Search for the cell housing the specified text and yield its (X, Y) center coordinate. 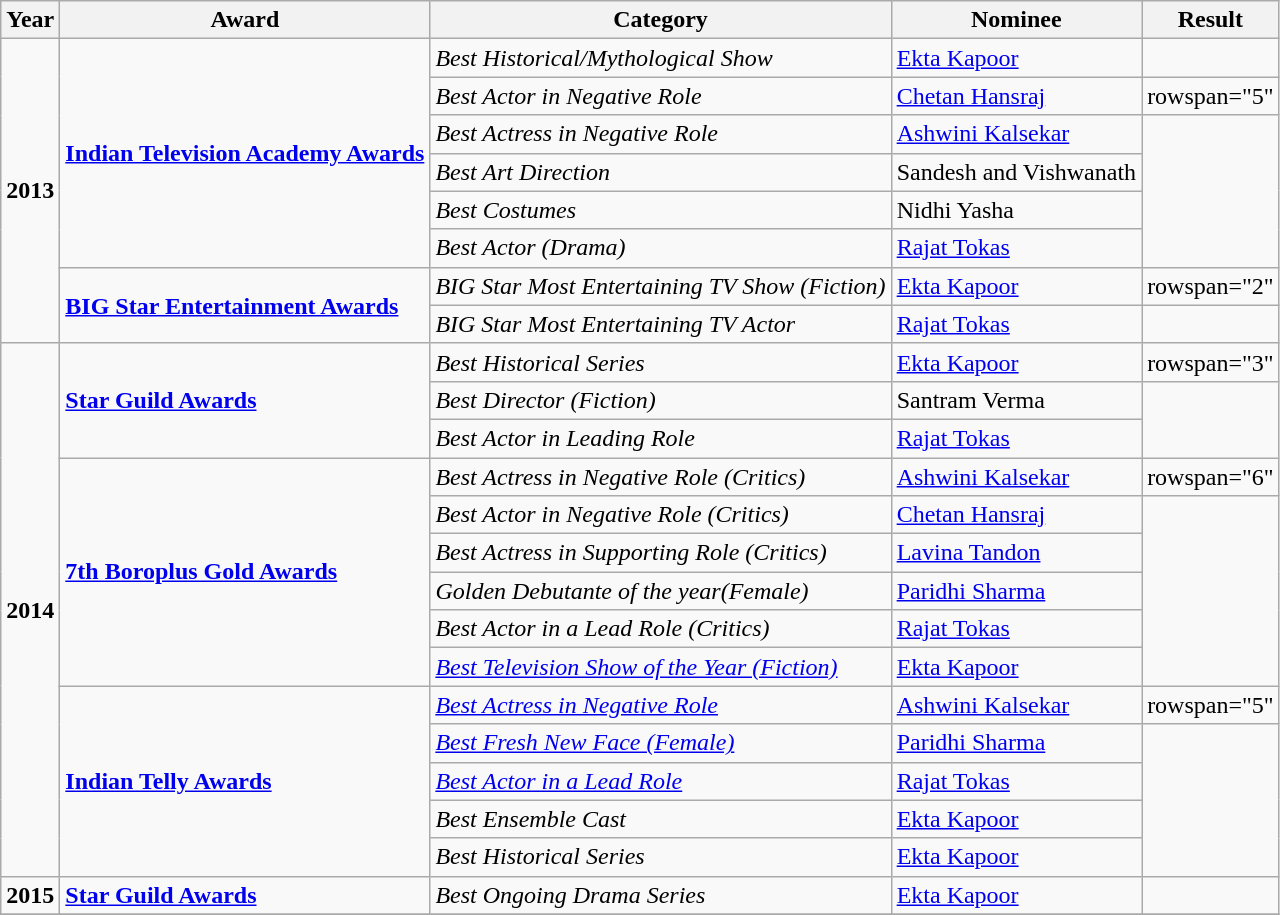
Indian Television Academy Awards (245, 153)
7th Boroplus Gold Awards (245, 572)
Best Actress in Supporting Role (Critics) (660, 553)
Year (30, 20)
Best Actor in a Lead Role (Critics) (660, 629)
Best Historical/Mythological Show (660, 58)
Best Director (Fiction) (660, 400)
rowspan="3" (1211, 362)
Best Art Direction (660, 172)
Indian Telly Awards (245, 781)
Lavina Tandon (1016, 553)
Best Actress in Negative Role (Critics) (660, 477)
2013 (30, 191)
Best Ensemble Cast (660, 819)
Sandesh and Vishwanath (1016, 172)
Nominee (1016, 20)
Nidhi Yasha (1016, 210)
Best Television Show of the Year (Fiction) (660, 667)
Best Costumes (660, 210)
Best Actor in Leading Role (660, 438)
Result (1211, 20)
2015 (30, 895)
Best Actor in Negative Role (Critics) (660, 515)
Best Actor in Negative Role (660, 96)
Best Ongoing Drama Series (660, 895)
2014 (30, 610)
Award (245, 20)
Best Fresh New Face (Female) (660, 743)
Category (660, 20)
BIG Star Entertainment Awards (245, 305)
Golden Debutante of the year(Female) (660, 591)
rowspan="6" (1211, 477)
rowspan="2" (1211, 286)
BIG Star Most Entertaining TV Show (Fiction) (660, 286)
Best Actor in a Lead Role (660, 781)
Best Actor (Drama) (660, 248)
Santram Verma (1016, 400)
BIG Star Most Entertaining TV Actor (660, 324)
